Find where the given text appears and provide that cell's center as [x, y] coordinate. 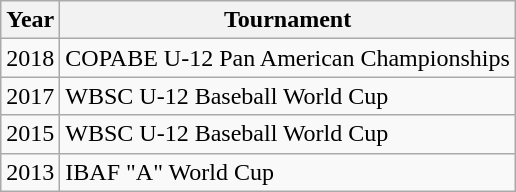
COPABE U-12 Pan American Championships [288, 58]
2017 [30, 96]
Year [30, 20]
2013 [30, 172]
IBAF "A" World Cup [288, 172]
2015 [30, 134]
Tournament [288, 20]
2018 [30, 58]
